Return the [x, y] coordinate for the center point of the cell that contains the specified text.  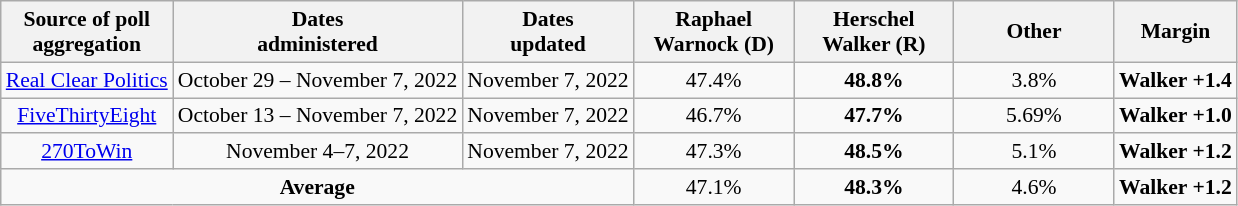
47.1% [714, 187]
4.6% [1034, 187]
October 13 – November 7, 2022 [318, 116]
Walker +1.0 [1176, 116]
Datesadministered [318, 32]
November 4–7, 2022 [318, 152]
Source of pollaggregation [87, 32]
Average [318, 187]
3.8% [1034, 80]
46.7% [714, 116]
47.7% [874, 116]
47.4% [714, 80]
RaphaelWarnock (D) [714, 32]
October 29 – November 7, 2022 [318, 80]
48.5% [874, 152]
HerschelWalker (R) [874, 32]
Other [1034, 32]
47.3% [714, 152]
Datesupdated [548, 32]
5.1% [1034, 152]
Walker +1.4 [1176, 80]
Margin [1176, 32]
48.8% [874, 80]
FiveThirtyEight [87, 116]
48.3% [874, 187]
Real Clear Politics [87, 80]
5.69% [1034, 116]
270ToWin [87, 152]
